For the text-containing cell, return its midpoint in (x, y) coordinate format. 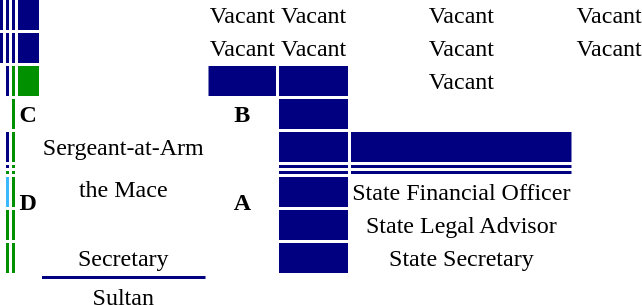
State Secretary (462, 258)
State Financial Officer (462, 192)
A (242, 202)
D (28, 202)
Secretary (123, 258)
C (28, 114)
Sergeant-at-Arm (123, 147)
State Legal Advisor (462, 225)
the Mace (123, 189)
B (242, 114)
